Extract the (x, y) coordinate from the center of the cell holding the provided text.  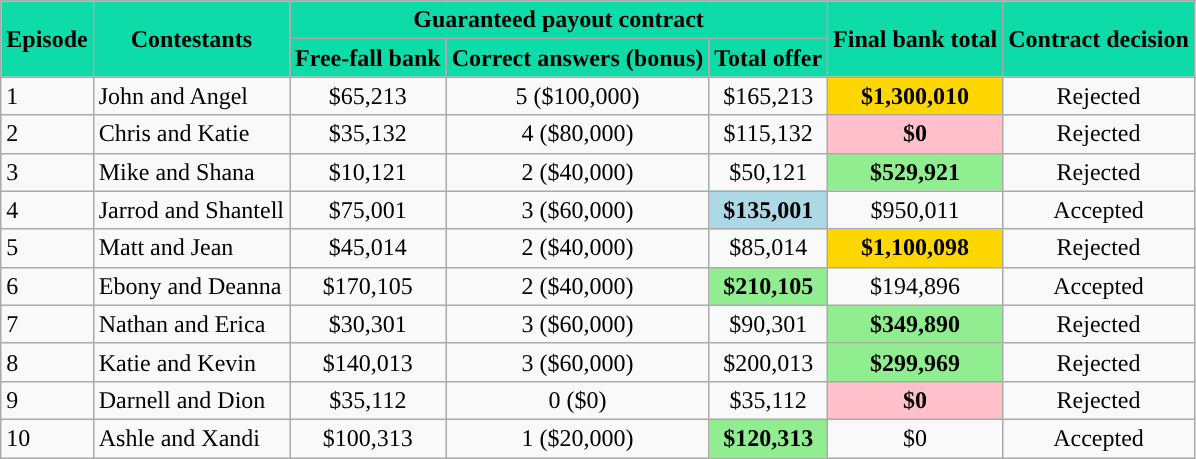
Episode (47, 39)
$30,301 (368, 324)
Total offer (768, 58)
Chris and Katie (191, 134)
3 (47, 172)
Katie and Kevin (191, 362)
Mike and Shana (191, 172)
Matt and Jean (191, 248)
Ashle and Xandi (191, 438)
$1,100,098 (916, 248)
8 (47, 362)
10 (47, 438)
$349,890 (916, 324)
$299,969 (916, 362)
$100,313 (368, 438)
5 ($100,000) (578, 96)
Darnell and Dion (191, 400)
$85,014 (768, 248)
$950,011 (916, 210)
4 (47, 210)
Correct answers (bonus) (578, 58)
$45,014 (368, 248)
$210,105 (768, 286)
1 ($20,000) (578, 438)
$65,213 (368, 96)
4 ($80,000) (578, 134)
$135,001 (768, 210)
$200,013 (768, 362)
Guaranteed payout contract (559, 20)
$120,313 (768, 438)
$140,013 (368, 362)
$194,896 (916, 286)
6 (47, 286)
Free-fall bank (368, 58)
$165,213 (768, 96)
$90,301 (768, 324)
$10,121 (368, 172)
5 (47, 248)
$170,105 (368, 286)
2 (47, 134)
John and Angel (191, 96)
Jarrod and Shantell (191, 210)
$35,132 (368, 134)
Contract decision (1099, 39)
9 (47, 400)
0 ($0) (578, 400)
Contestants (191, 39)
$115,132 (768, 134)
$529,921 (916, 172)
1 (47, 96)
Nathan and Erica (191, 324)
7 (47, 324)
$1,300,010 (916, 96)
Ebony and Deanna (191, 286)
Final bank total (916, 39)
$50,121 (768, 172)
$75,001 (368, 210)
